From the cell containing the given text, extract its center point as [x, y] coordinate. 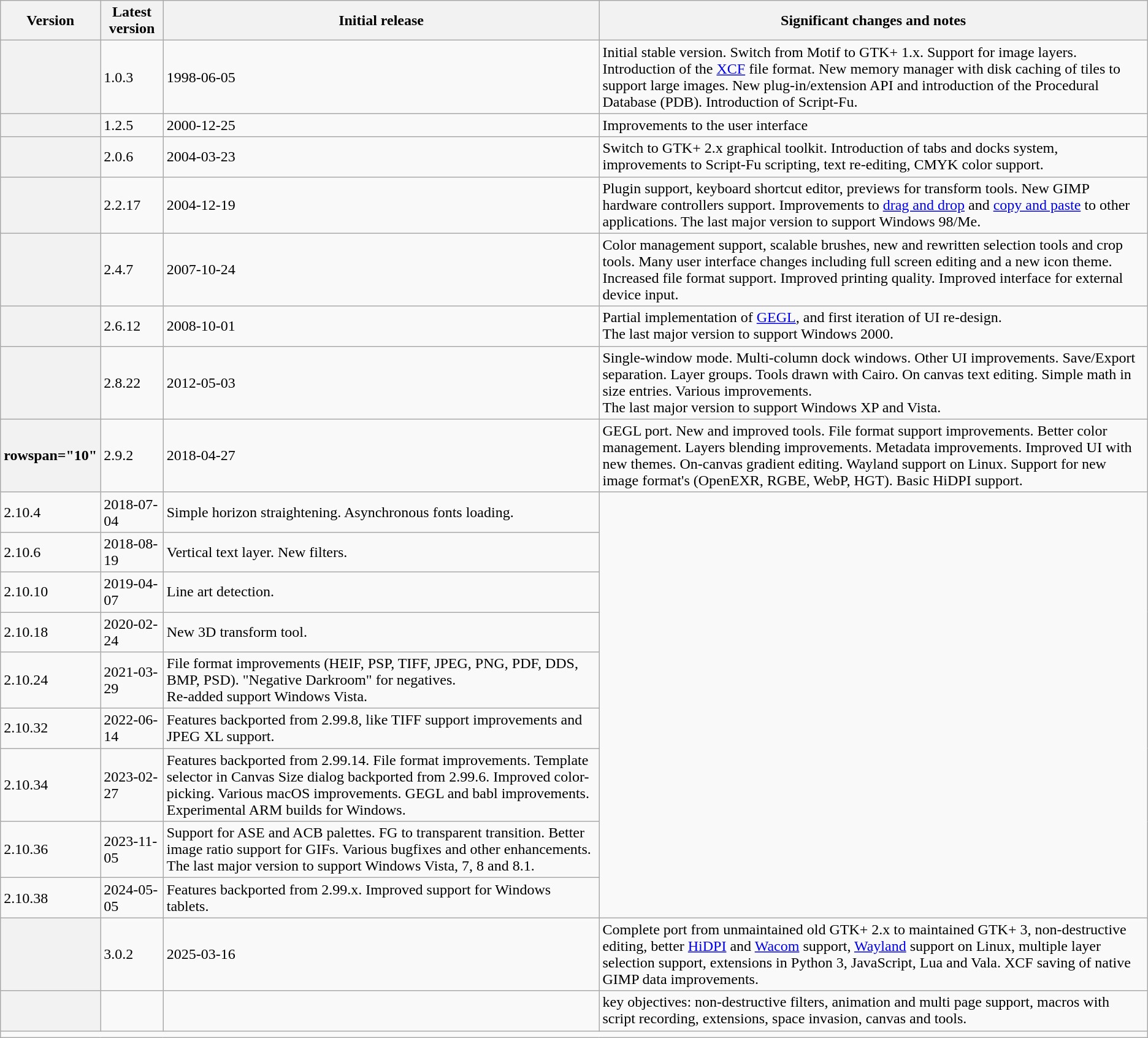
2.10.24 [50, 680]
2008-10-01 [381, 326]
1.0.3 [132, 77]
2018-07-04 [132, 512]
Significant changes and notes [873, 21]
2018-08-19 [132, 552]
Improvements to the user interface [873, 125]
Version [50, 21]
2.10.32 [50, 729]
File format improvements (HEIF, PSP, TIFF, JPEG, PNG, PDF, DDS, BMP, PSD). "Negative Darkroom" for negatives.Re-added support Windows Vista. [381, 680]
2.2.17 [132, 205]
2.10.34 [50, 785]
1.2.5 [132, 125]
2023-02-27 [132, 785]
New 3D transform tool. [381, 632]
2.4.7 [132, 270]
2025-03-16 [381, 955]
2019-04-07 [132, 591]
Latest version [132, 21]
2023-11-05 [132, 850]
2004-12-19 [381, 205]
1998-06-05 [381, 77]
Features backported from 2.99.8, like TIFF support improvements and JPEG XL support. [381, 729]
2007-10-24 [381, 270]
Simple horizon straightening. Asynchronous fonts loading. [381, 512]
2.10.36 [50, 850]
Line art detection. [381, 591]
2.10.4 [50, 512]
Vertical text layer. New filters. [381, 552]
2021-03-29 [132, 680]
2.8.22 [132, 383]
Features backported from 2.99.x. Improved support for Windows tablets. [381, 898]
Partial implementation of GEGL, and first iteration of UI re-design.The last major version to support Windows 2000. [873, 326]
2.9.2 [132, 455]
2.0.6 [132, 157]
2.6.12 [132, 326]
2024-05-05 [132, 898]
2.10.6 [50, 552]
2.10.18 [50, 632]
2012-05-03 [381, 383]
Initial release [381, 21]
2004-03-23 [381, 157]
2018-04-27 [381, 455]
2.10.10 [50, 591]
2.10.38 [50, 898]
rowspan="10" [50, 455]
3.0.2 [132, 955]
2000-12-25 [381, 125]
2020-02-24 [132, 632]
2022-06-14 [132, 729]
